Return [x, y] of the center of cell containing provided text 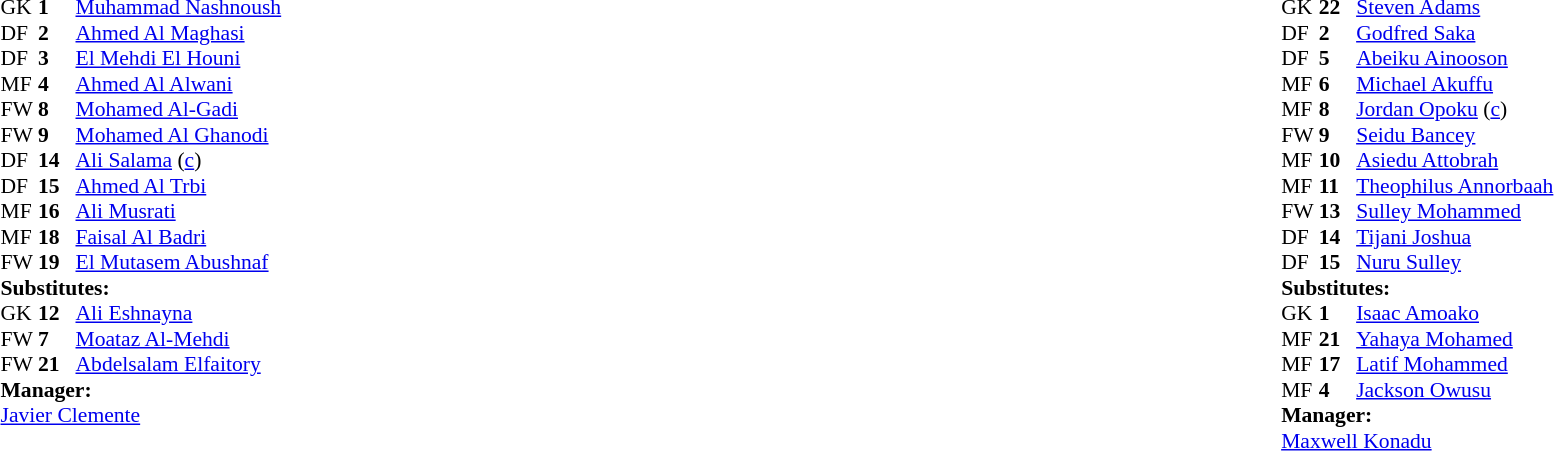
Asiedu Attobrah [1454, 161]
El Mutasem Abushnaf [179, 263]
Faisal Al Badri [179, 237]
Latif Mohammed [1454, 365]
Ahmed Al Alwani [179, 84]
11 [1338, 186]
Godfred Saka [1454, 33]
Mohamed Al-Gadi [179, 109]
18 [57, 237]
7 [57, 339]
Javier Clemente [140, 415]
10 [1338, 161]
Mohamed Al Ghanodi [179, 135]
13 [1338, 211]
Ali Eshnayna [179, 313]
Abeiku Ainooson [1454, 59]
16 [57, 211]
Ahmed Al Trbi [179, 186]
Theophilus Annorbaah [1454, 186]
Moataz Al-Mehdi [179, 339]
Ali Musrati [179, 211]
El Mehdi El Houni [179, 59]
5 [1338, 59]
Nuru Sulley [1454, 263]
Jordan Opoku (c) [1454, 109]
3 [57, 59]
Ahmed Al Maghasi [179, 33]
19 [57, 263]
Michael Akuffu [1454, 84]
Tijani Joshua [1454, 237]
12 [57, 313]
17 [1338, 365]
1 [1338, 313]
Ali Salama (c) [179, 161]
Seidu Bancey [1454, 135]
Yahaya Mohamed [1454, 339]
6 [1338, 84]
Sulley Mohammed [1454, 211]
Isaac Amoako [1454, 313]
Jackson Owusu [1454, 390]
Abdelsalam Elfaitory [179, 365]
